For the text-containing cell, return its midpoint in (x, y) coordinate format. 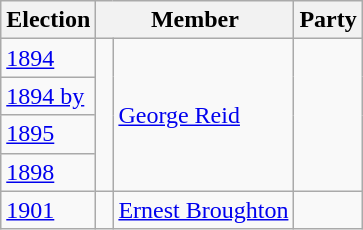
1894 (48, 58)
Ernest Broughton (204, 210)
George Reid (204, 115)
Member (195, 20)
1901 (48, 210)
Election (48, 20)
1895 (48, 134)
1894 by (48, 96)
1898 (48, 172)
Party (328, 20)
